Capture the cell that displays the provided text and extract its (X, Y) central coordinate. 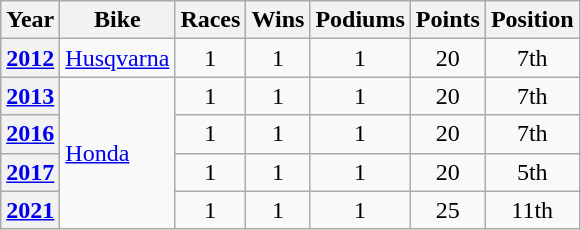
Bike (118, 20)
Honda (118, 153)
2013 (30, 96)
Races (210, 20)
11th (532, 210)
Year (30, 20)
Husqvarna (118, 58)
2016 (30, 134)
25 (448, 210)
Position (532, 20)
5th (532, 172)
Points (448, 20)
2012 (30, 58)
Podiums (360, 20)
2017 (30, 172)
Wins (278, 20)
2021 (30, 210)
